Pinpoint the cell where the given text exists, returning its [X, Y] midpoint coordinate. 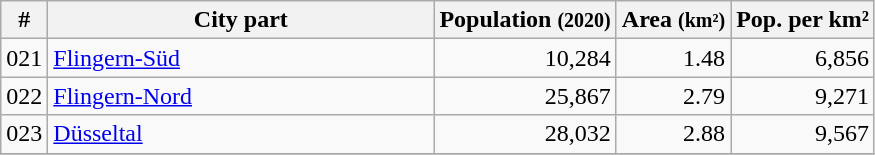
023 [24, 134]
Düsseltal [241, 134]
# [24, 20]
2.79 [673, 96]
Flingern-Süd [241, 58]
021 [24, 58]
City part [241, 20]
2.88 [673, 134]
10,284 [525, 58]
Pop. per km² [803, 20]
25,867 [525, 96]
9,567 [803, 134]
Population (2020) [525, 20]
6,856 [803, 58]
Area (km²) [673, 20]
022 [24, 96]
Flingern-Nord [241, 96]
1.48 [673, 58]
28,032 [525, 134]
9,271 [803, 96]
